Provide the [X, Y] coordinate of the cell's center where the given text is located.  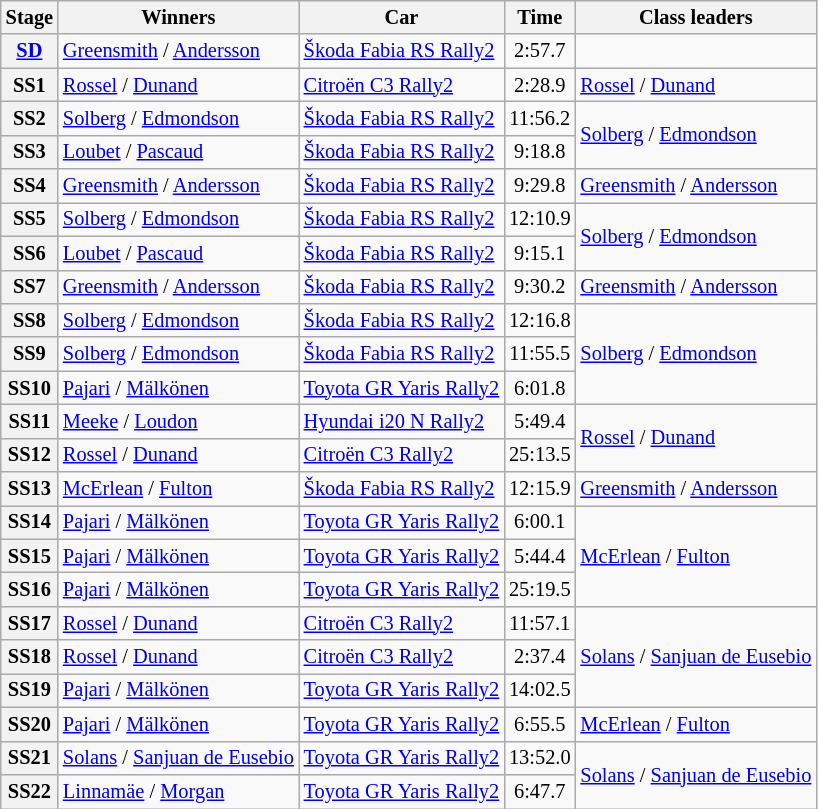
SS13 [30, 489]
25:19.5 [540, 589]
Stage [30, 17]
2:37.4 [540, 657]
SS16 [30, 589]
Time [540, 17]
SD [30, 51]
SS14 [30, 522]
12:15.9 [540, 489]
9:30.2 [540, 287]
11:55.5 [540, 354]
SS9 [30, 354]
SS17 [30, 623]
5:49.4 [540, 421]
9:29.8 [540, 186]
5:44.4 [540, 556]
Car [402, 17]
Class leaders [696, 17]
SS21 [30, 758]
2:28.9 [540, 85]
25:13.5 [540, 455]
12:16.8 [540, 320]
Winners [178, 17]
SS7 [30, 287]
9:18.8 [540, 152]
SS18 [30, 657]
9:15.1 [540, 253]
SS19 [30, 690]
14:02.5 [540, 690]
6:47.7 [540, 791]
2:57.7 [540, 51]
SS12 [30, 455]
Hyundai i20 N Rally2 [402, 421]
SS5 [30, 219]
SS11 [30, 421]
13:52.0 [540, 758]
SS22 [30, 791]
SS10 [30, 388]
12:10.9 [540, 219]
6:01.8 [540, 388]
11:57.1 [540, 623]
SS2 [30, 118]
SS6 [30, 253]
SS8 [30, 320]
SS15 [30, 556]
SS20 [30, 724]
11:56.2 [540, 118]
Meeke / Loudon [178, 421]
SS1 [30, 85]
Linnamäe / Morgan [178, 791]
6:55.5 [540, 724]
SS3 [30, 152]
SS4 [30, 186]
6:00.1 [540, 522]
